Pinpoint the cell where the given text exists, returning its [X, Y] midpoint coordinate. 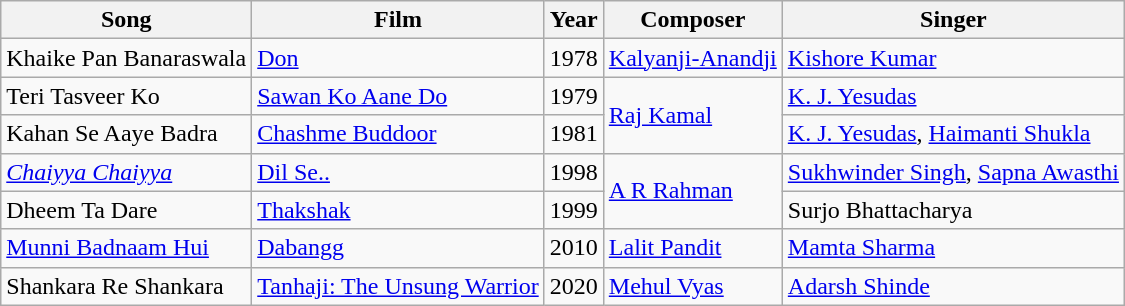
Sawan Ko Aane Do [398, 96]
Kalyanji-Anandji [692, 58]
Film [398, 20]
Adarsh Shinde [953, 286]
Composer [692, 20]
Dabangg [398, 248]
Dil Se.. [398, 172]
A R Rahman [692, 191]
Kahan Se Aaye Badra [126, 134]
2020 [574, 286]
Raj Kamal [692, 115]
Lalit Pandit [692, 248]
Tanhaji: The Unsung Warrior [398, 286]
2010 [574, 248]
Teri Tasveer Ko [126, 96]
K. J. Yesudas [953, 96]
Year [574, 20]
Munni Badnaam Hui [126, 248]
Don [398, 58]
Song [126, 20]
1999 [574, 210]
1998 [574, 172]
Mehul Vyas [692, 286]
Khaike Pan Banaraswala [126, 58]
1978 [574, 58]
Sukhwinder Singh, Sapna Awasthi [953, 172]
Surjo Bhattacharya [953, 210]
Chashme Buddoor [398, 134]
K. J. Yesudas, Haimanti Shukla [953, 134]
1979 [574, 96]
Thakshak [398, 210]
Chaiyya Chaiyya [126, 172]
Singer [953, 20]
Kishore Kumar [953, 58]
1981 [574, 134]
Dheem Ta Dare [126, 210]
Shankara Re Shankara [126, 286]
Mamta Sharma [953, 248]
